Pinpoint the cell where the given text exists, returning its (X, Y) midpoint coordinate. 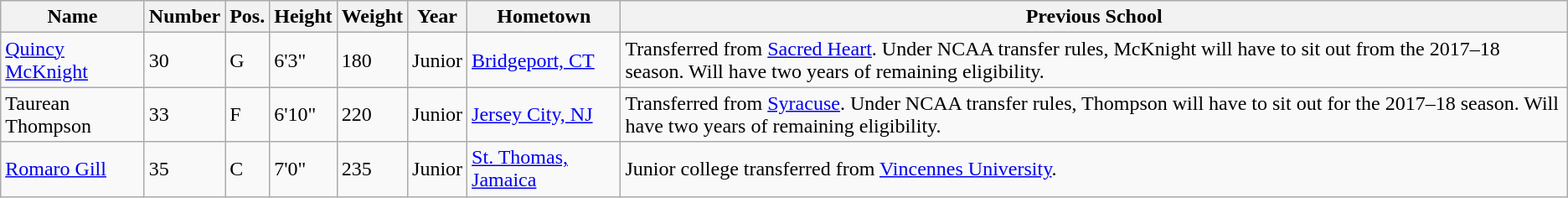
6'3" (303, 60)
Bridgeport, CT (544, 60)
235 (372, 169)
St. Thomas, Jamaica (544, 169)
35 (184, 169)
Taurean Thompson (73, 114)
F (248, 114)
Junior college transferred from Vincennes University. (1094, 169)
Number (184, 17)
220 (372, 114)
Height (303, 17)
C (248, 169)
Hometown (544, 17)
30 (184, 60)
Weight (372, 17)
6'10" (303, 114)
7'0" (303, 169)
Name (73, 17)
33 (184, 114)
Year (437, 17)
Pos. (248, 17)
Romaro Gill (73, 169)
Jersey City, NJ (544, 114)
180 (372, 60)
Previous School (1094, 17)
Quincy McKnight (73, 60)
G (248, 60)
